Identify which cell holds the provided text, then report its (x, y) central coordinate. 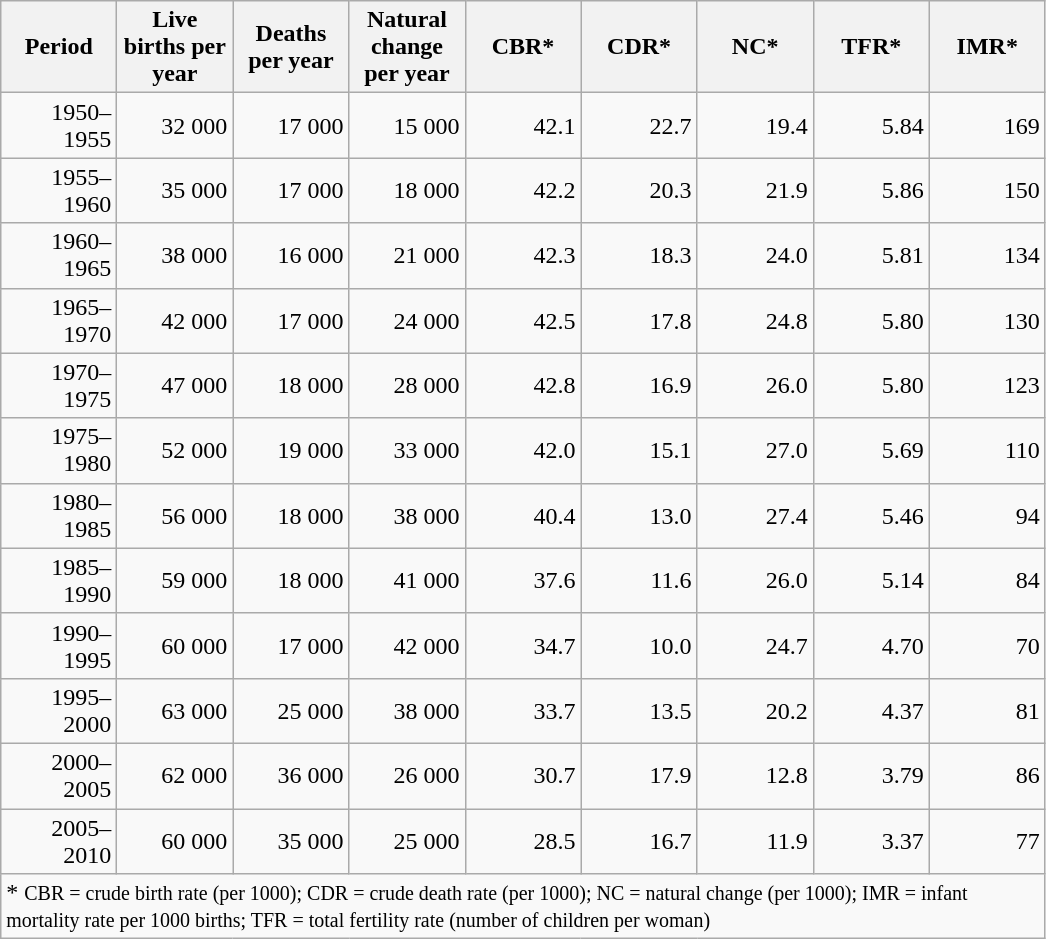
28 000 (407, 386)
NC* (755, 47)
5.69 (871, 450)
5.14 (871, 580)
52 000 (175, 450)
19 000 (291, 450)
16.7 (639, 840)
15 000 (407, 126)
4.37 (871, 710)
Period (59, 47)
24.7 (755, 646)
2005–2010 (59, 840)
24 000 (407, 320)
3.79 (871, 776)
24.8 (755, 320)
42.0 (523, 450)
Natural change per year (407, 47)
21 000 (407, 256)
37.6 (523, 580)
84 (987, 580)
1960–1965 (59, 256)
17.8 (639, 320)
42.8 (523, 386)
32 000 (175, 126)
CDR* (639, 47)
110 (987, 450)
15.1 (639, 450)
3.37 (871, 840)
47 000 (175, 386)
62 000 (175, 776)
42.5 (523, 320)
TFR* (871, 47)
169 (987, 126)
1975–1980 (59, 450)
27.4 (755, 516)
11.9 (755, 840)
70 (987, 646)
IMR* (987, 47)
1955–1960 (59, 190)
13.0 (639, 516)
Live births per year (175, 47)
18.3 (639, 256)
33.7 (523, 710)
1980–1985 (59, 516)
94 (987, 516)
21.9 (755, 190)
1995–2000 (59, 710)
CBR* (523, 47)
34.7 (523, 646)
1985–1990 (59, 580)
5.81 (871, 256)
1970–1975 (59, 386)
12.8 (755, 776)
5.46 (871, 516)
63 000 (175, 710)
5.86 (871, 190)
36 000 (291, 776)
30.7 (523, 776)
42.2 (523, 190)
5.84 (871, 126)
17.9 (639, 776)
86 (987, 776)
16.9 (639, 386)
59 000 (175, 580)
42.3 (523, 256)
24.0 (755, 256)
2000–2005 (59, 776)
134 (987, 256)
20.3 (639, 190)
10.0 (639, 646)
13.5 (639, 710)
41 000 (407, 580)
Deaths per year (291, 47)
123 (987, 386)
22.7 (639, 126)
27.0 (755, 450)
1965–1970 (59, 320)
19.4 (755, 126)
26 000 (407, 776)
1950–1955 (59, 126)
28.5 (523, 840)
16 000 (291, 256)
150 (987, 190)
20.2 (755, 710)
81 (987, 710)
77 (987, 840)
42.1 (523, 126)
1990–1995 (59, 646)
40.4 (523, 516)
11.6 (639, 580)
4.70 (871, 646)
56 000 (175, 516)
130 (987, 320)
33 000 (407, 450)
